Return [X, Y] of the center of cell containing provided text 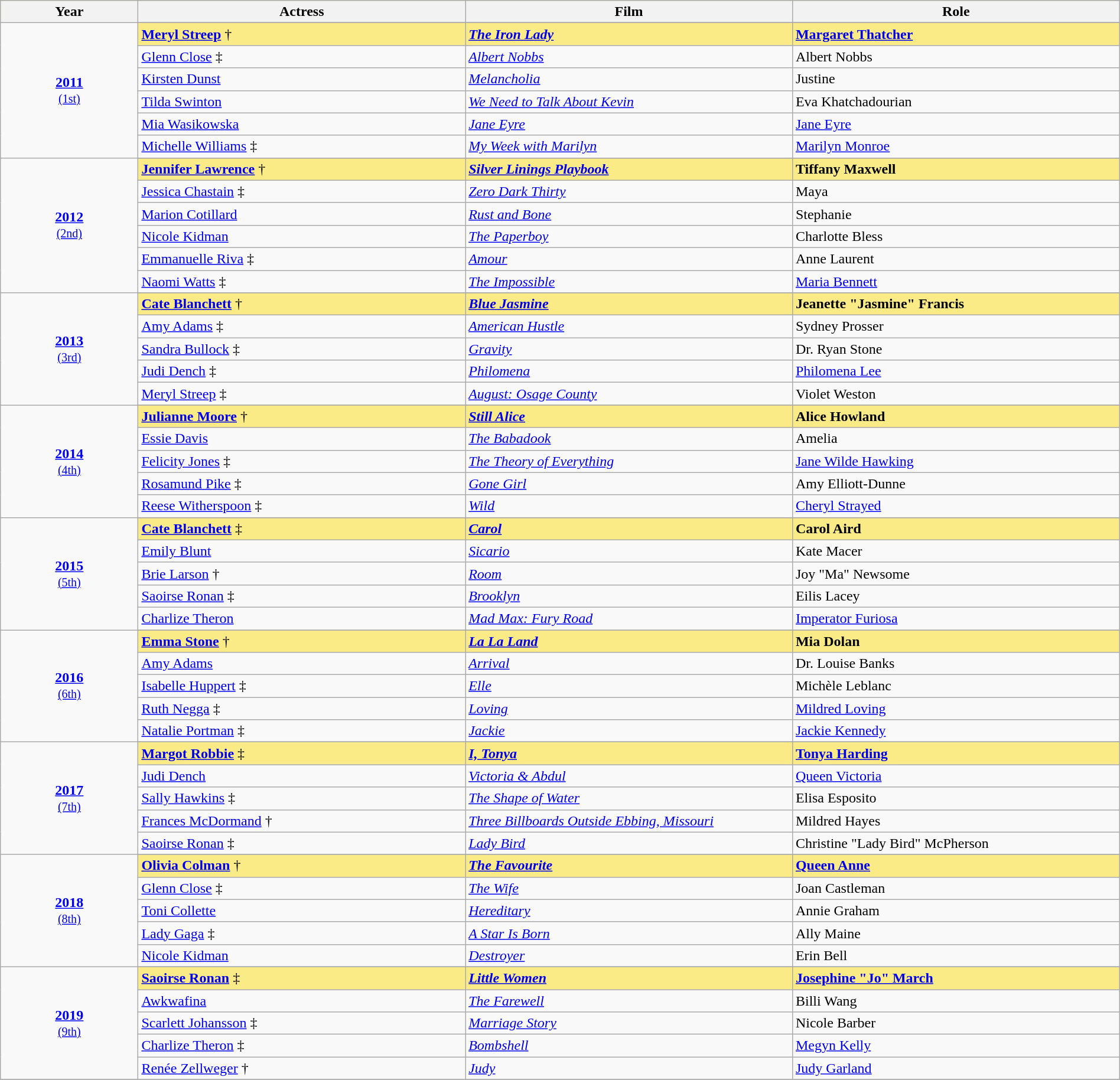
Marilyn Monroe [956, 146]
Amy Elliott-Dunne [956, 484]
2016(6th) [70, 686]
Erin Bell [956, 955]
Judy [629, 1068]
Christine "Lady Bird" McPherson [956, 843]
Kate Macer [956, 551]
Reese Witherspoon ‡ [302, 506]
Tonya Harding [956, 753]
Judi Dench ‡ [302, 371]
Cate Blanchett † [302, 304]
August: Osage County [629, 394]
Josephine "Jo" March [956, 978]
2012(2nd) [70, 225]
The Farewell [629, 1001]
Joan Castleman [956, 888]
Essie Davis [302, 439]
Meryl Streep † [302, 34]
Renée Zellweger † [302, 1068]
Awkwafina [302, 1001]
Wild [629, 506]
Eva Khatchadourian [956, 102]
Meryl Streep ‡ [302, 394]
The Paperboy [629, 236]
Justine [956, 79]
Marion Cotillard [302, 214]
Michèle Leblanc [956, 686]
Scarlett Johansson ‡ [302, 1023]
Sydney Prosser [956, 327]
Sicario [629, 551]
Jackie [629, 731]
Charlize Theron [302, 618]
Three Billboards Outside Ebbing, Missouri [629, 821]
Maya [956, 191]
La La Land [629, 641]
Little Women [629, 978]
Melancholia [629, 79]
Jane Wilde Hawking [956, 461]
A Star Is Born [629, 933]
Judy Garland [956, 1068]
Julianne Moore † [302, 416]
Emma Stone † [302, 641]
Philomena [629, 371]
Megyn Kelly [956, 1046]
Still Alice [629, 416]
The Babadook [629, 439]
My Week with Marilyn [629, 146]
Tiffany Maxwell [956, 169]
Olivia Colman † [302, 866]
Marriage Story [629, 1023]
Emily Blunt [302, 551]
Emmanuelle Riva ‡ [302, 259]
Role [956, 12]
Bombshell [629, 1046]
Queen Anne [956, 866]
Imperator Furiosa [956, 618]
Queen Victoria [956, 776]
Amy Adams ‡ [302, 327]
Lady Bird [629, 843]
Carol Aird [956, 528]
2014(4th) [70, 461]
Brie Larson † [302, 573]
2015(5th) [70, 573]
Charlize Theron ‡ [302, 1046]
2017(7th) [70, 798]
Mia Dolan [956, 641]
Amelia [956, 439]
Silver Linings Playbook [629, 169]
Rosamund Pike ‡ [302, 484]
Felicity Jones ‡ [302, 461]
Charlotte Bless [956, 236]
Sally Hawkins ‡ [302, 798]
Jennifer Lawrence † [302, 169]
Alice Howland [956, 416]
Jackie Kennedy [956, 731]
Tilda Swinton [302, 102]
Violet Weston [956, 394]
Margot Robbie ‡ [302, 753]
Joy "Ma" Newsome [956, 573]
Jessica Chastain ‡ [302, 191]
Lady Gaga ‡ [302, 933]
Frances McDormand † [302, 821]
I, Tonya [629, 753]
Carol [629, 528]
The Wife [629, 888]
Hereditary [629, 911]
Sandra Bullock ‡ [302, 349]
Mildred Hayes [956, 821]
Billi Wang [956, 1001]
2013(3rd) [70, 349]
Amour [629, 259]
Annie Graham [956, 911]
Rust and Bone [629, 214]
The Theory of Everything [629, 461]
Mildred Loving [956, 709]
Brooklyn [629, 596]
Eilis Lacey [956, 596]
Elle [629, 686]
Toni Collette [302, 911]
Cheryl Strayed [956, 506]
Zero Dark Thirty [629, 191]
Stephanie [956, 214]
The Shape of Water [629, 798]
Dr. Louise Banks [956, 664]
The Iron Lady [629, 34]
Amy Adams [302, 664]
Gone Girl [629, 484]
Isabelle Huppert ‡ [302, 686]
Kirsten Dunst [302, 79]
Naomi Watts ‡ [302, 282]
Room [629, 573]
Cate Blanchett ‡ [302, 528]
American Hustle [629, 327]
Film [629, 12]
Arrival [629, 664]
Natalie Portman ‡ [302, 731]
Anne Laurent [956, 259]
We Need to Talk About Kevin [629, 102]
2018(8th) [70, 911]
Margaret Thatcher [956, 34]
Mia Wasikowska [302, 124]
Victoria & Abdul [629, 776]
Jeanette "Jasmine" Francis [956, 304]
Nicole Barber [956, 1023]
Loving [629, 709]
Blue Jasmine [629, 304]
Destroyer [629, 955]
Michelle Williams ‡ [302, 146]
Elisa Esposito [956, 798]
Mad Max: Fury Road [629, 618]
The Favourite [629, 866]
Philomena Lee [956, 371]
Gravity [629, 349]
Actress [302, 12]
2019(9th) [70, 1023]
Maria Bennett [956, 282]
Ruth Negga ‡ [302, 709]
The Impossible [629, 282]
Dr. Ryan Stone [956, 349]
Ally Maine [956, 933]
Year [70, 12]
2011(1st) [70, 90]
Judi Dench [302, 776]
